Return (X, Y) of the center of cell containing provided text 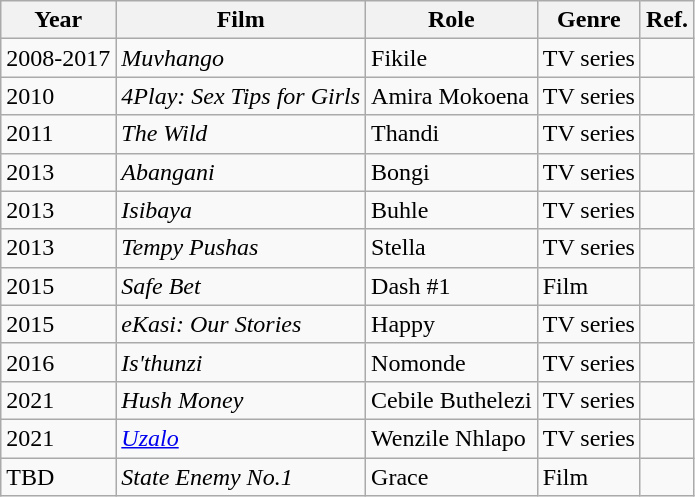
Dash #1 (452, 286)
Fikile (452, 58)
2011 (58, 134)
Wenzile Nhlapo (452, 438)
Safe Bet (241, 286)
Muvhango (241, 58)
Stella (452, 248)
4Play: Sex Tips for Girls (241, 96)
Isibaya (241, 210)
TBD (58, 477)
Amira Mokoena (452, 96)
Bongi (452, 172)
Nomonde (452, 362)
Role (452, 20)
Hush Money (241, 400)
Ref. (666, 20)
eKasi: Our Stories (241, 324)
Happy (452, 324)
The Wild (241, 134)
Thandi (452, 134)
2016 (58, 362)
Abangani (241, 172)
Genre (588, 20)
Is'thunzi (241, 362)
2010 (58, 96)
State Enemy No.1 (241, 477)
Cebile Buthelezi (452, 400)
Tempy Pushas (241, 248)
Uzalo (241, 438)
Grace (452, 477)
2008-2017 (58, 58)
Buhle (452, 210)
Year (58, 20)
